For the text-containing cell, return its midpoint in [x, y] coordinate format. 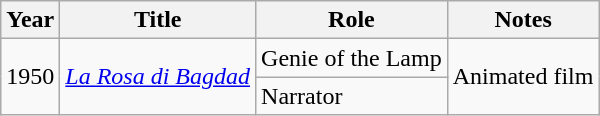
Title [158, 20]
1950 [30, 77]
Notes [523, 20]
Genie of the Lamp [352, 58]
Year [30, 20]
Role [352, 20]
La Rosa di Bagdad [158, 77]
Animated film [523, 77]
Narrator [352, 96]
